Scan for the cell matching the given text and deliver its (X, Y) coordinate at center. 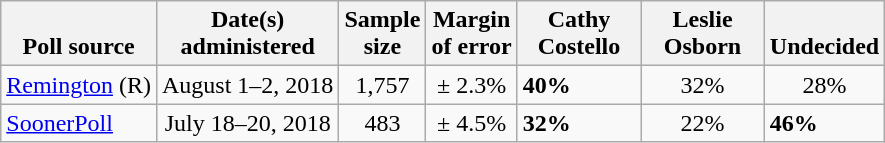
CathyCostello (579, 34)
July 18–20, 2018 (247, 123)
± 2.3% (472, 85)
40% (579, 85)
483 (382, 123)
1,757 (382, 85)
28% (824, 85)
August 1–2, 2018 (247, 85)
Remington (R) (79, 85)
LeslieOsborn (703, 34)
± 4.5% (472, 123)
Date(s)administered (247, 34)
46% (824, 123)
Undecided (824, 34)
22% (703, 123)
Samplesize (382, 34)
SoonerPoll (79, 123)
Marginof error (472, 34)
Poll source (79, 34)
